From the cell containing the given text, extract its center point as [X, Y] coordinate. 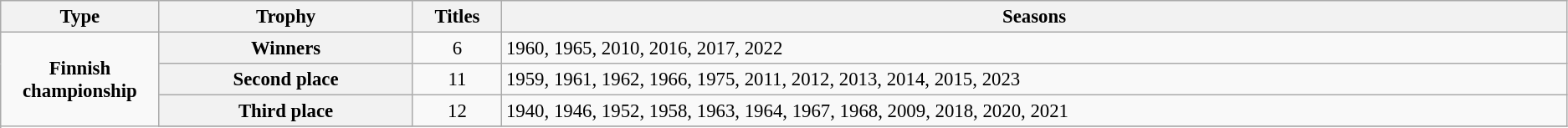
Type [80, 17]
Titles [457, 17]
Second place [286, 79]
12 [457, 111]
Trophy [286, 17]
Third place [286, 111]
Finnish championship [80, 80]
1940, 1946, 1952, 1958, 1963, 1964, 1967, 1968, 2009, 2018, 2020, 2021 [1034, 111]
1960, 1965, 2010, 2016, 2017, 2022 [1034, 49]
Seasons [1034, 17]
6 [457, 49]
11 [457, 79]
1959, 1961, 1962, 1966, 1975, 2011, 2012, 2013, 2014, 2015, 2023 [1034, 79]
Winners [286, 49]
